For the text-containing cell, return its midpoint in (x, y) coordinate format. 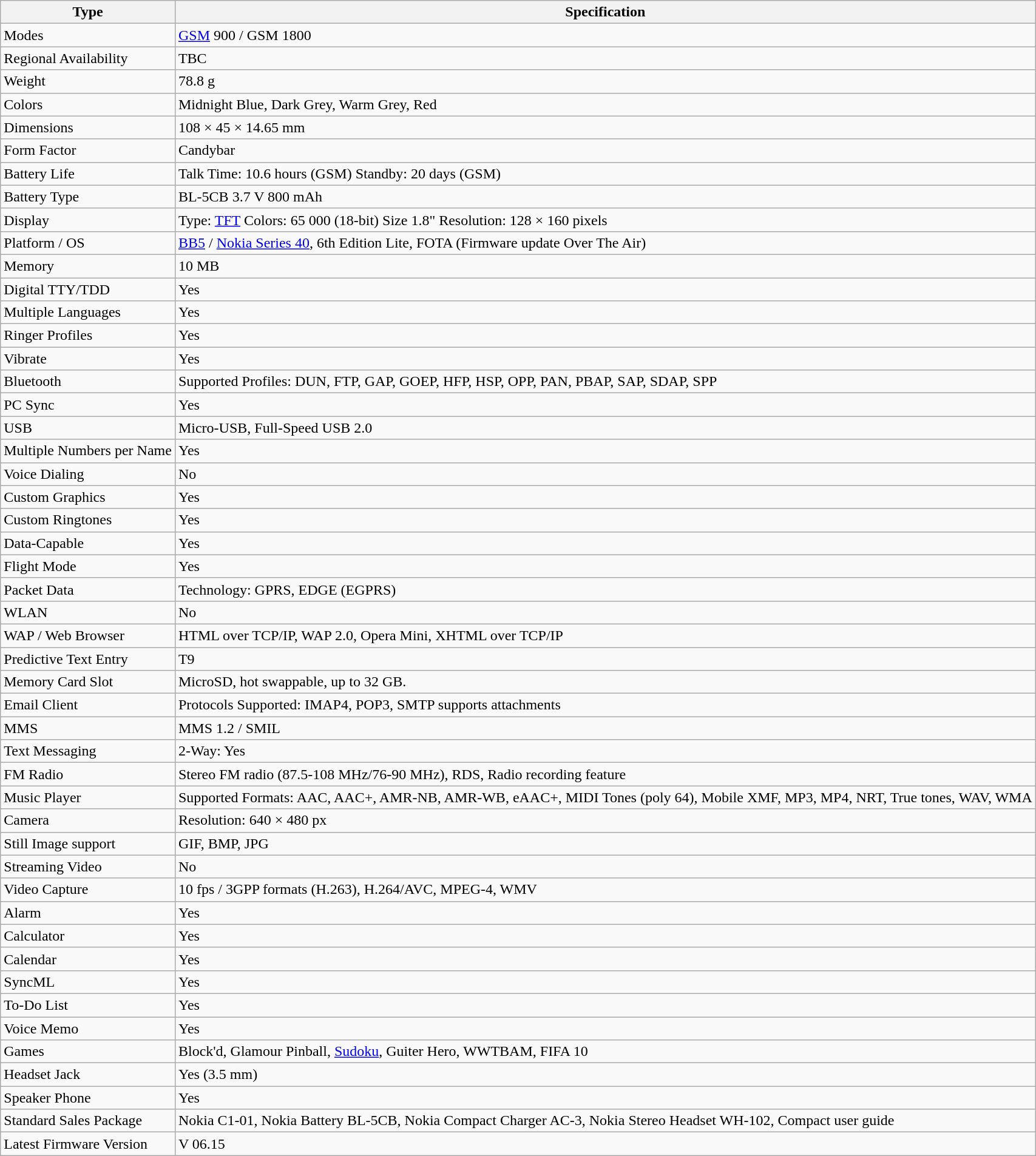
Stereo FM radio (87.5-108 MHz/76-90 MHz), RDS, Radio recording feature (605, 774)
Camera (88, 820)
Latest Firmware Version (88, 1144)
BL-5CB 3.7 V 800 mAh (605, 197)
WLAN (88, 612)
Colors (88, 104)
Specification (605, 12)
Predictive Text Entry (88, 658)
Video Capture (88, 890)
Regional Availability (88, 58)
Data-Capable (88, 543)
Midnight Blue, Dark Grey, Warm Grey, Red (605, 104)
Ringer Profiles (88, 336)
Dimensions (88, 127)
To-Do List (88, 1005)
Vibrate (88, 359)
Games (88, 1052)
Speaker Phone (88, 1098)
Type: TFT Colors: 65 000 (18-bit) Size 1.8" Resolution: 128 × 160 pixels (605, 220)
Music Player (88, 797)
USB (88, 428)
2-Way: Yes (605, 751)
Talk Time: 10.6 hours (GSM) Standby: 20 days (GSM) (605, 174)
Digital TTY/TDD (88, 289)
Type (88, 12)
MicroSD, hot swappable, up to 32 GB. (605, 682)
Yes (3.5 mm) (605, 1075)
Calendar (88, 959)
GIF, BMP, JPG (605, 843)
Multiple Languages (88, 313)
Technology: GPRS, EDGE (EGPRS) (605, 589)
Still Image support (88, 843)
TBC (605, 58)
Alarm (88, 913)
10 fps / 3GPP formats (H.263), H.264/AVC, MPEG-4, WMV (605, 890)
Form Factor (88, 150)
SyncML (88, 982)
Resolution: 640 × 480 px (605, 820)
Display (88, 220)
Supported Profiles: DUN, FTP, GAP, GOEP, HFP, HSP, OPP, PAN, PBAP, SAP, SDAP, SPP (605, 382)
PC Sync (88, 405)
Streaming Video (88, 867)
Platform / OS (88, 243)
MMS (88, 728)
Bluetooth (88, 382)
Voice Dialing (88, 474)
Protocols Supported: IMAP4, POP3, SMTP supports attachments (605, 705)
Packet Data (88, 589)
Email Client (88, 705)
Weight (88, 81)
108 × 45 × 14.65 mm (605, 127)
Micro-USB, Full-Speed USB 2.0 (605, 428)
GSM 900 / GSM 1800 (605, 35)
MMS 1.2 / SMIL (605, 728)
Memory (88, 266)
Custom Graphics (88, 497)
Nokia C1-01, Nokia Battery BL-5CB, Nokia Compact Charger AC-3, Nokia Stereo Headset WH-102, Compact user guide (605, 1121)
Modes (88, 35)
WAP / Web Browser (88, 635)
Calculator (88, 936)
10 MB (605, 266)
HTML over TCP/IP, WAP 2.0, Opera Mini, XHTML over TCP/IP (605, 635)
78.8 g (605, 81)
Battery Life (88, 174)
Multiple Numbers per Name (88, 451)
T9 (605, 658)
Block'd, Glamour Pinball, Sudoku, Guiter Hero, WWTBAM, FIFA 10 (605, 1052)
Battery Type (88, 197)
Supported Formats: AAC, AAC+, AMR-NB, AMR-WB, eAAC+, MIDI Tones (poly 64), Mobile XMF, MP3, MP4, NRT, True tones, WAV, WMA (605, 797)
Custom Ringtones (88, 520)
FM Radio (88, 774)
BB5 / Nokia Series 40, 6th Edition Lite, FOTA (Firmware update Over The Air) (605, 243)
V 06.15 (605, 1144)
Memory Card Slot (88, 682)
Voice Memo (88, 1029)
Text Messaging (88, 751)
Candybar (605, 150)
Headset Jack (88, 1075)
Flight Mode (88, 566)
Standard Sales Package (88, 1121)
